Return the (X, Y) coordinate for the center point of the cell that contains the specified text.  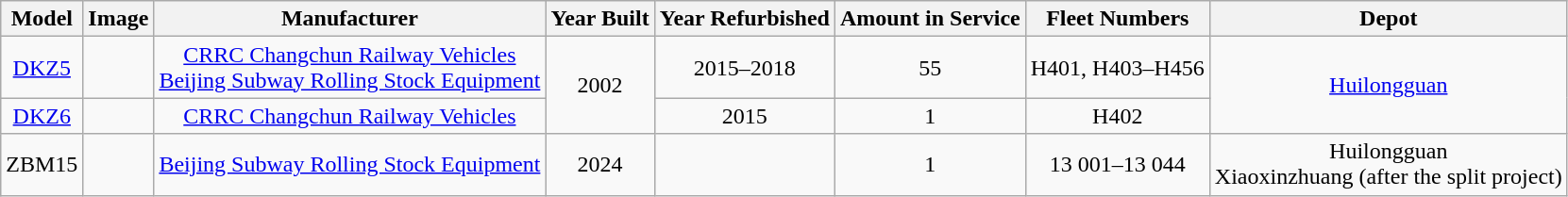
2002 (600, 85)
H402 (1118, 116)
13 001–13 044 (1118, 164)
H401, H403–H456 (1118, 68)
2015–2018 (744, 68)
55 (931, 68)
Year Built (600, 19)
Amount in Service (931, 19)
CRRC Changchun Railway VehiclesBeijing Subway Rolling Stock Equipment (349, 68)
Model (42, 19)
2015 (744, 116)
Fleet Numbers (1118, 19)
CRRC Changchun Railway Vehicles (349, 116)
HuilongguanXiaoxinzhuang (after the split project) (1388, 164)
DKZ6 (42, 116)
Depot (1388, 19)
Huilongguan (1388, 85)
Image (119, 19)
DKZ5 (42, 68)
ZBM15 (42, 164)
Beijing Subway Rolling Stock Equipment (349, 164)
2024 (600, 164)
Year Refurbished (744, 19)
Manufacturer (349, 19)
